Capture the cell that displays the provided text and extract its [x, y] central coordinate. 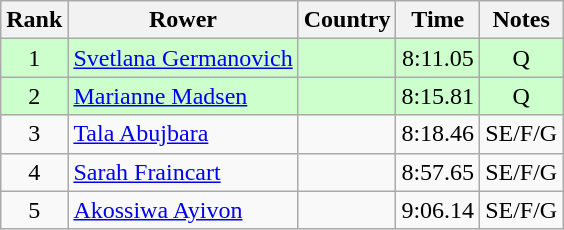
Svetlana Germanovich [183, 58]
8:11.05 [438, 58]
Marianne Madsen [183, 96]
Rank [34, 20]
Country [347, 20]
8:57.65 [438, 172]
4 [34, 172]
2 [34, 96]
9:06.14 [438, 210]
1 [34, 58]
3 [34, 134]
Time [438, 20]
Notes [522, 20]
Akossiwa Ayivon [183, 210]
Rower [183, 20]
Tala Abujbara [183, 134]
Sarah Fraincart [183, 172]
8:18.46 [438, 134]
5 [34, 210]
8:15.81 [438, 96]
